Return the [x, y] coordinate for the center point of the cell that contains the specified text.  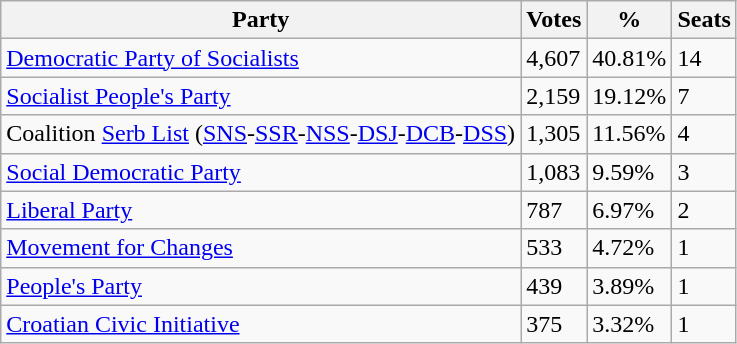
19.12% [630, 96]
11.56% [630, 134]
People's Party [261, 286]
787 [554, 210]
3 [704, 172]
1,305 [554, 134]
Socialist People's Party [261, 96]
4 [704, 134]
Seats [704, 20]
Coalition Serb List (SNS-SSR-NSS-DSJ-DCB-DSS) [261, 134]
6.97% [630, 210]
40.81% [630, 58]
2,159 [554, 96]
3.32% [630, 324]
Movement for Changes [261, 248]
533 [554, 248]
4,607 [554, 58]
Liberal Party [261, 210]
7 [704, 96]
Croatian Civic Initiative [261, 324]
Social Democratic Party [261, 172]
1,083 [554, 172]
4.72% [630, 248]
Party [261, 20]
Democratic Party of Socialists [261, 58]
% [630, 20]
9.59% [630, 172]
375 [554, 324]
439 [554, 286]
Votes [554, 20]
3.89% [630, 286]
2 [704, 210]
14 [704, 58]
